Output the (x, y) coordinate of the center of the cell containing the given text.  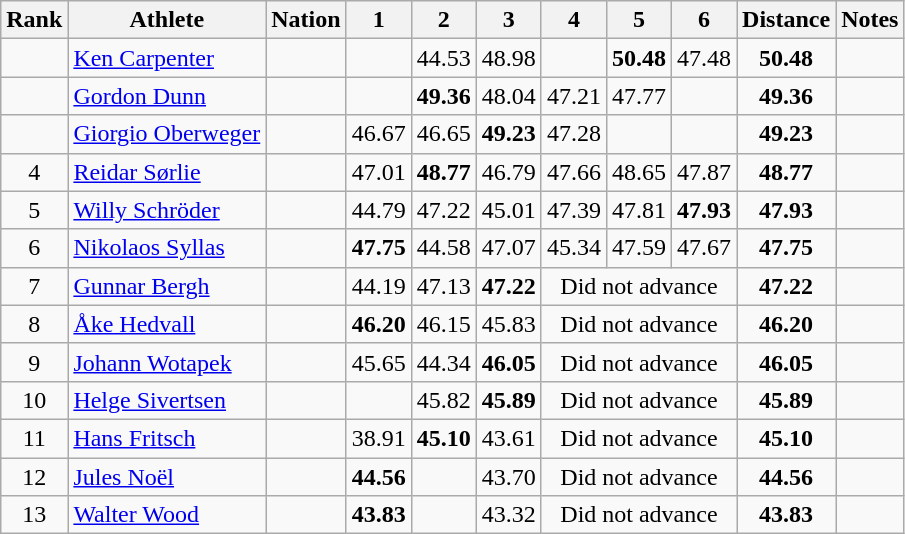
43.70 (508, 477)
1 (378, 20)
45.65 (378, 362)
Johann Wotapek (167, 362)
48.98 (508, 58)
47.07 (508, 248)
8 (34, 324)
10 (34, 400)
38.91 (378, 438)
2 (444, 20)
43.32 (508, 515)
44.53 (444, 58)
Reidar Sørlie (167, 172)
Ken Carpenter (167, 58)
Gordon Dunn (167, 96)
48.04 (508, 96)
47.13 (444, 286)
46.67 (378, 134)
47.77 (638, 96)
47.87 (704, 172)
Rank (34, 20)
45.83 (508, 324)
3 (508, 20)
Jules Noël (167, 477)
Notes (870, 20)
43.61 (508, 438)
45.01 (508, 210)
12 (34, 477)
44.58 (444, 248)
Helge Sivertsen (167, 400)
47.66 (574, 172)
46.15 (444, 324)
Hans Fritsch (167, 438)
7 (34, 286)
Nation (306, 20)
44.19 (378, 286)
13 (34, 515)
47.59 (638, 248)
11 (34, 438)
47.01 (378, 172)
45.82 (444, 400)
Willy Schröder (167, 210)
47.28 (574, 134)
47.67 (704, 248)
47.21 (574, 96)
Åke Hedvall (167, 324)
Athlete (167, 20)
Walter Wood (167, 515)
9 (34, 362)
Nikolaos Syllas (167, 248)
45.34 (574, 248)
47.48 (704, 58)
44.79 (378, 210)
Giorgio Oberweger (167, 134)
47.81 (638, 210)
Distance (786, 20)
47.39 (574, 210)
44.34 (444, 362)
Gunnar Bergh (167, 286)
46.79 (508, 172)
48.65 (638, 172)
46.65 (444, 134)
